Identify which cell holds the provided text, then report its (X, Y) central coordinate. 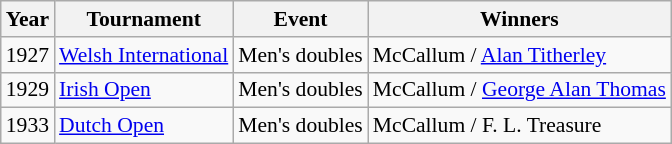
Event (300, 19)
1927 (28, 55)
McCallum / George Alan Thomas (520, 90)
1929 (28, 90)
McCallum / Alan Titherley (520, 55)
McCallum / F. L. Treasure (520, 126)
Tournament (144, 19)
Welsh International (144, 55)
Year (28, 19)
1933 (28, 126)
Dutch Open (144, 126)
Winners (520, 19)
Irish Open (144, 90)
